Return (x, y) of the center of cell containing provided text 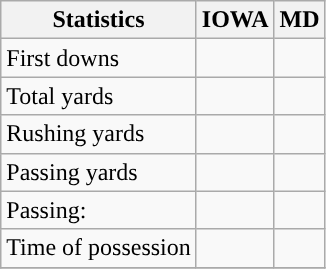
Statistics (99, 20)
MD (300, 20)
IOWA (235, 20)
Total yards (99, 96)
First downs (99, 58)
Passing: (99, 210)
Time of possession (99, 248)
Passing yards (99, 172)
Rushing yards (99, 134)
